Determine the [x, y] coordinate at the center of the cell enclosing the given text.  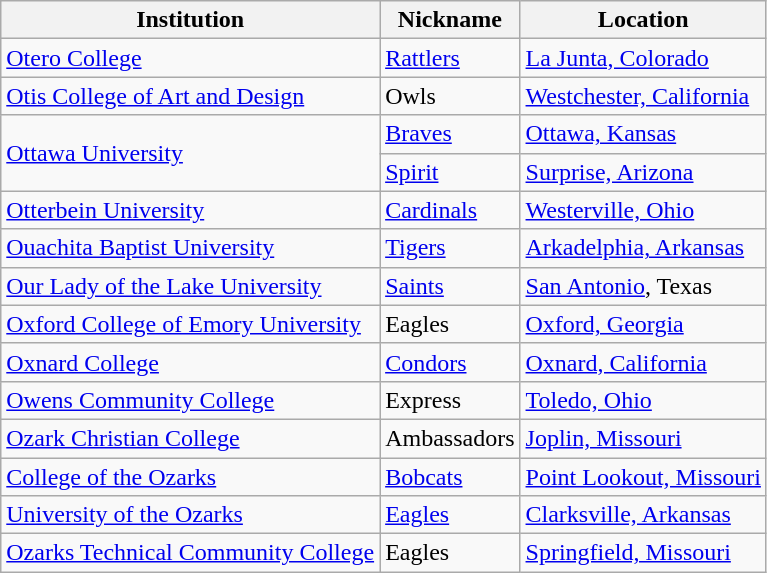
Arkadelphia, Arkansas [643, 248]
Westchester, California [643, 96]
Bobcats [450, 477]
Tigers [450, 248]
Toledo, Ohio [643, 400]
University of the Ozarks [190, 515]
Oxford College of Emory University [190, 324]
Surprise, Arizona [643, 172]
Location [643, 20]
Express [450, 400]
Ottawa University [190, 153]
Joplin, Missouri [643, 438]
Point Lookout, Missouri [643, 477]
Clarksville, Arkansas [643, 515]
Oxnard, California [643, 362]
La Junta, Colorado [643, 58]
Ozarks Technical Community College [190, 553]
Condors [450, 362]
Ouachita Baptist University [190, 248]
Oxford, Georgia [643, 324]
Rattlers [450, 58]
College of the Ozarks [190, 477]
Spirit [450, 172]
Springfield, Missouri [643, 553]
Ambassadors [450, 438]
Saints [450, 286]
Our Lady of the Lake University [190, 286]
Cardinals [450, 210]
Nickname [450, 20]
Owls [450, 96]
Westerville, Ohio [643, 210]
Otterbein University [190, 210]
Otero College [190, 58]
San Antonio, Texas [643, 286]
Otis College of Art and Design [190, 96]
Owens Community College [190, 400]
Ottawa, Kansas [643, 134]
Ozark Christian College [190, 438]
Oxnard College [190, 362]
Braves [450, 134]
Institution [190, 20]
